Return (X, Y) of the center of cell containing provided text 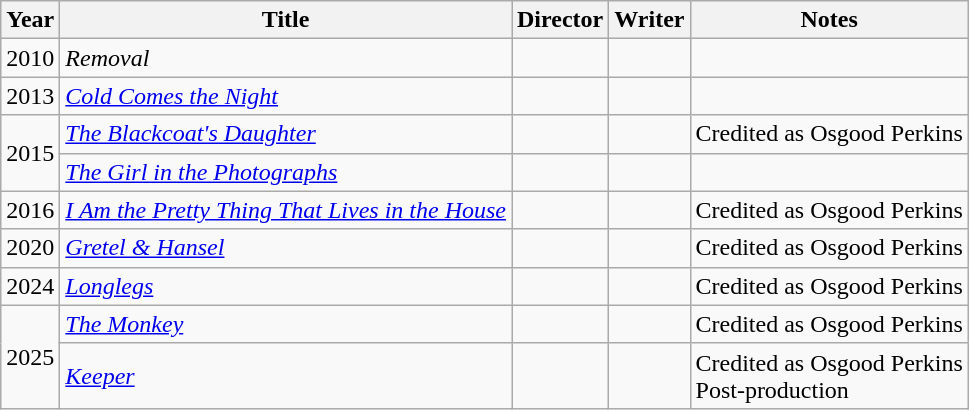
Year (30, 20)
Credited as Osgood PerkinsPost-production (829, 376)
Notes (829, 20)
2013 (30, 96)
2015 (30, 153)
Cold Comes the Night (286, 96)
Longlegs (286, 286)
Director (560, 20)
2025 (30, 356)
Gretel & Hansel (286, 248)
2024 (30, 286)
2010 (30, 58)
2020 (30, 248)
Keeper (286, 376)
Removal (286, 58)
The Girl in the Photographs (286, 172)
The Monkey (286, 324)
Writer (650, 20)
Title (286, 20)
2016 (30, 210)
I Am the Pretty Thing That Lives in the House (286, 210)
The Blackcoat's Daughter (286, 134)
